Extract the (X, Y) coordinate from the center of the cell holding the provided text.  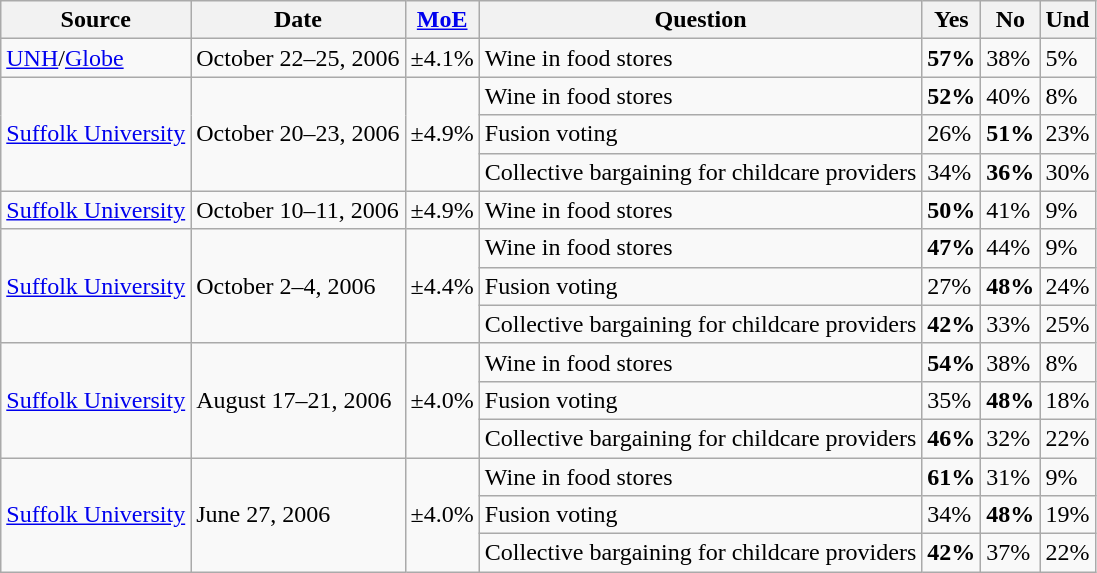
Yes (952, 20)
UNH/Globe (96, 58)
5% (1068, 58)
37% (1010, 553)
51% (1010, 134)
36% (1010, 172)
No (1010, 20)
24% (1068, 286)
19% (1068, 515)
26% (952, 134)
41% (1010, 210)
MoE (442, 20)
61% (952, 477)
46% (952, 438)
33% (1010, 324)
18% (1068, 400)
23% (1068, 134)
50% (952, 210)
Date (298, 20)
June 27, 2006 (298, 515)
32% (1010, 438)
47% (952, 248)
27% (952, 286)
±4.1% (442, 58)
54% (952, 362)
Question (700, 20)
±4.4% (442, 286)
October 22–25, 2006 (298, 58)
57% (952, 58)
31% (1010, 477)
October 10–11, 2006 (298, 210)
52% (952, 96)
August 17–21, 2006 (298, 400)
30% (1068, 172)
Und (1068, 20)
44% (1010, 248)
25% (1068, 324)
October 20–23, 2006 (298, 134)
Source (96, 20)
October 2–4, 2006 (298, 286)
35% (952, 400)
40% (1010, 96)
